Detect which cell encompasses the target text, then output its [x, y] center coordinate. 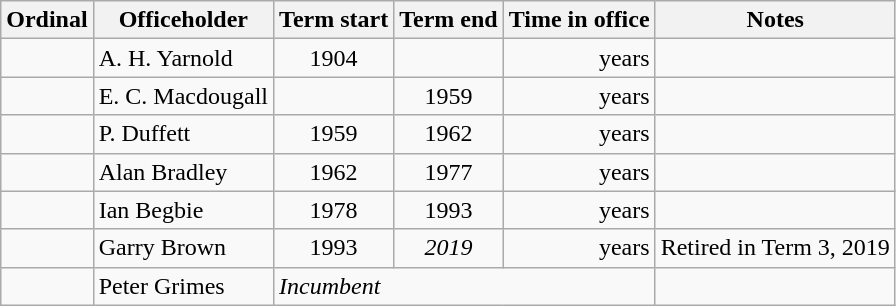
Notes [775, 20]
2019 [449, 248]
E. C. Macdougall [183, 96]
Incumbent [465, 286]
Term start [334, 20]
Alan Bradley [183, 172]
Peter Grimes [183, 286]
Term end [449, 20]
Garry Brown [183, 248]
1904 [334, 58]
Ian Begbie [183, 210]
Time in office [579, 20]
A. H. Yarnold [183, 58]
1977 [449, 172]
1978 [334, 210]
P. Duffett [183, 134]
Retired in Term 3, 2019 [775, 248]
Ordinal [47, 20]
Officeholder [183, 20]
